Pinpoint the cell where the given text exists, returning its (X, Y) midpoint coordinate. 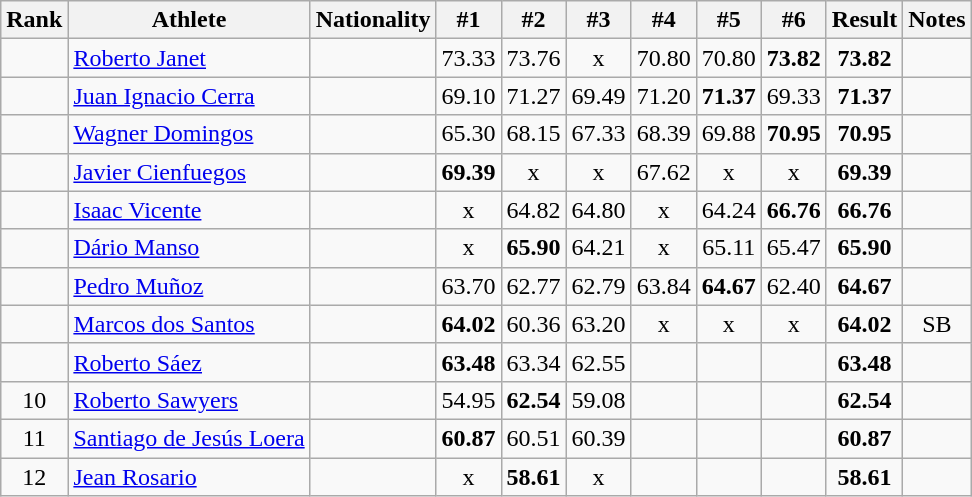
71.20 (664, 96)
Dário Manso (189, 248)
62.40 (794, 286)
Roberto Sawyers (189, 400)
64.82 (534, 210)
60.51 (534, 438)
64.21 (598, 248)
Jean Rosario (189, 477)
54.95 (468, 400)
67.33 (598, 134)
64.80 (598, 210)
Wagner Domingos (189, 134)
Notes (937, 20)
60.39 (598, 438)
68.39 (664, 134)
62.55 (598, 362)
Marcos dos Santos (189, 324)
65.11 (728, 248)
68.15 (534, 134)
63.20 (598, 324)
Pedro Muñoz (189, 286)
#3 (598, 20)
Juan Ignacio Cerra (189, 96)
69.33 (794, 96)
71.27 (534, 96)
62.79 (598, 286)
Roberto Janet (189, 58)
Santiago de Jesús Loera (189, 438)
Result (864, 20)
#5 (728, 20)
60.36 (534, 324)
#6 (794, 20)
67.62 (664, 172)
12 (34, 477)
#1 (468, 20)
64.24 (728, 210)
69.88 (728, 134)
11 (34, 438)
Roberto Sáez (189, 362)
#2 (534, 20)
#4 (664, 20)
69.49 (598, 96)
62.77 (534, 286)
Javier Cienfuegos (189, 172)
65.30 (468, 134)
69.10 (468, 96)
73.33 (468, 58)
63.70 (468, 286)
Isaac Vicente (189, 210)
Nationality (373, 20)
SB (937, 324)
Athlete (189, 20)
59.08 (598, 400)
63.34 (534, 362)
Rank (34, 20)
73.76 (534, 58)
63.84 (664, 286)
10 (34, 400)
65.47 (794, 248)
